Provide the (x, y) coordinate of the cell's center where the given text is located.  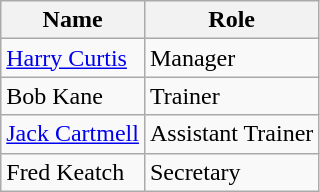
Secretary (231, 172)
Bob Kane (73, 96)
Name (73, 20)
Assistant Trainer (231, 134)
Trainer (231, 96)
Jack Cartmell (73, 134)
Fred Keatch (73, 172)
Harry Curtis (73, 58)
Role (231, 20)
Manager (231, 58)
